Scan for the cell matching the given text and deliver its (x, y) coordinate at center. 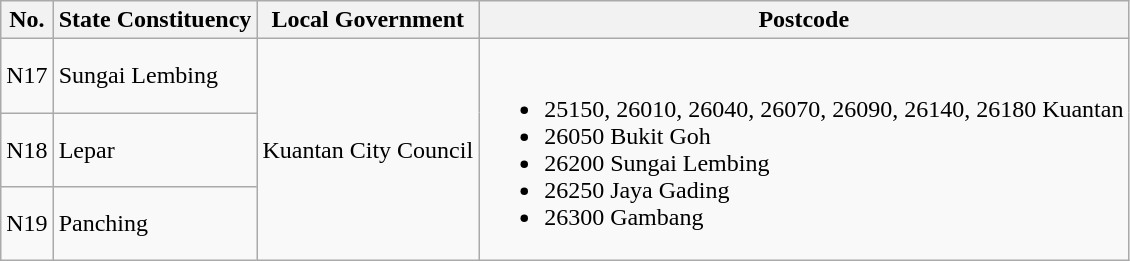
Local Government (368, 20)
N19 (27, 223)
No. (27, 20)
Panching (155, 223)
State Constituency (155, 20)
Lepar (155, 149)
Sungai Lembing (155, 76)
25150, 26010, 26040, 26070, 26090, 26140, 26180 Kuantan26050 Bukit Goh26200 Sungai Lembing26250 Jaya Gading26300 Gambang (804, 150)
Postcode (804, 20)
N17 (27, 76)
N18 (27, 149)
Kuantan City Council (368, 150)
